Scan for the cell matching the given text and deliver its (X, Y) coordinate at center. 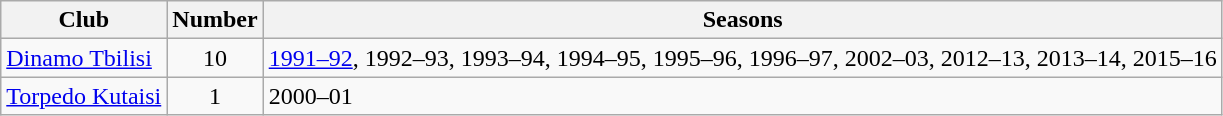
10 (215, 58)
1991–92, 1992–93, 1993–94, 1994–95, 1995–96, 1996–97, 2002–03, 2012–13, 2013–14, 2015–16 (742, 58)
1 (215, 96)
Number (215, 20)
2000–01 (742, 96)
Torpedo Kutaisi (84, 96)
Club (84, 20)
Dinamo Tbilisi (84, 58)
Seasons (742, 20)
